Extract the [X, Y] coordinate from the center of the cell holding the provided text.  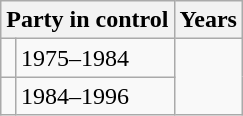
Party in control [88, 20]
Years [208, 20]
1984–1996 [94, 96]
1975–1984 [94, 58]
